Find where the given text appears and provide that cell's center as (x, y) coordinate. 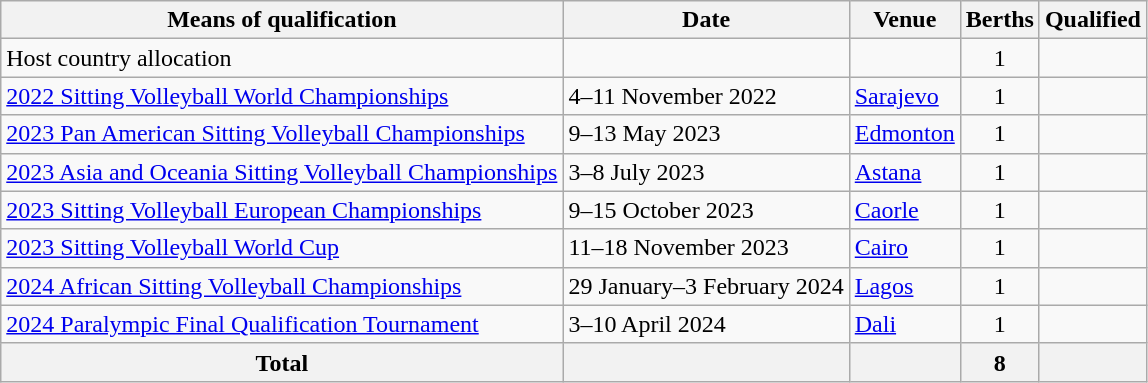
11–18 November 2023 (706, 248)
2023 Sitting Volleyball World Cup (282, 248)
2022 Sitting Volleyball World Championships (282, 96)
Date (706, 20)
Total (282, 362)
Lagos (904, 286)
3–8 July 2023 (706, 172)
8 (1000, 362)
2023 Pan American Sitting Volleyball Championships (282, 134)
9–15 October 2023 (706, 210)
Edmonton (904, 134)
Astana (904, 172)
Dali (904, 324)
2023 Asia and Oceania Sitting Volleyball Championships (282, 172)
29 January–3 February 2024 (706, 286)
Cairo (904, 248)
Means of qualification (282, 20)
Berths (1000, 20)
3–10 April 2024 (706, 324)
2024 Paralympic Final Qualification Tournament (282, 324)
Host country allocation (282, 58)
2024 African Sitting Volleyball Championships (282, 286)
4–11 November 2022 (706, 96)
9–13 May 2023 (706, 134)
Qualified (1092, 20)
Sarajevo (904, 96)
2023 Sitting Volleyball European Championships (282, 210)
Venue (904, 20)
Caorle (904, 210)
